Return (x, y) of the center of cell containing provided text 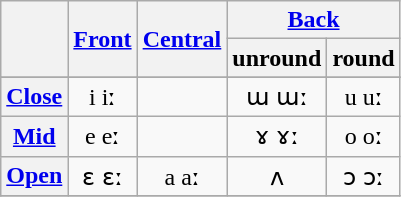
Open (34, 176)
e eː (102, 136)
unround (277, 58)
o oː (364, 136)
ɔ ɔː (364, 176)
i iː (102, 97)
ʌ (277, 176)
Front (102, 39)
Central (182, 39)
u uː (364, 97)
ɤ ɤː (277, 136)
a aː (182, 176)
ɛ ɛː (102, 176)
Close (34, 97)
round (364, 58)
Mid (34, 136)
ɯ ɯː (277, 97)
Back (314, 20)
